Extract the [X, Y] coordinate from the center of the cell holding the provided text.  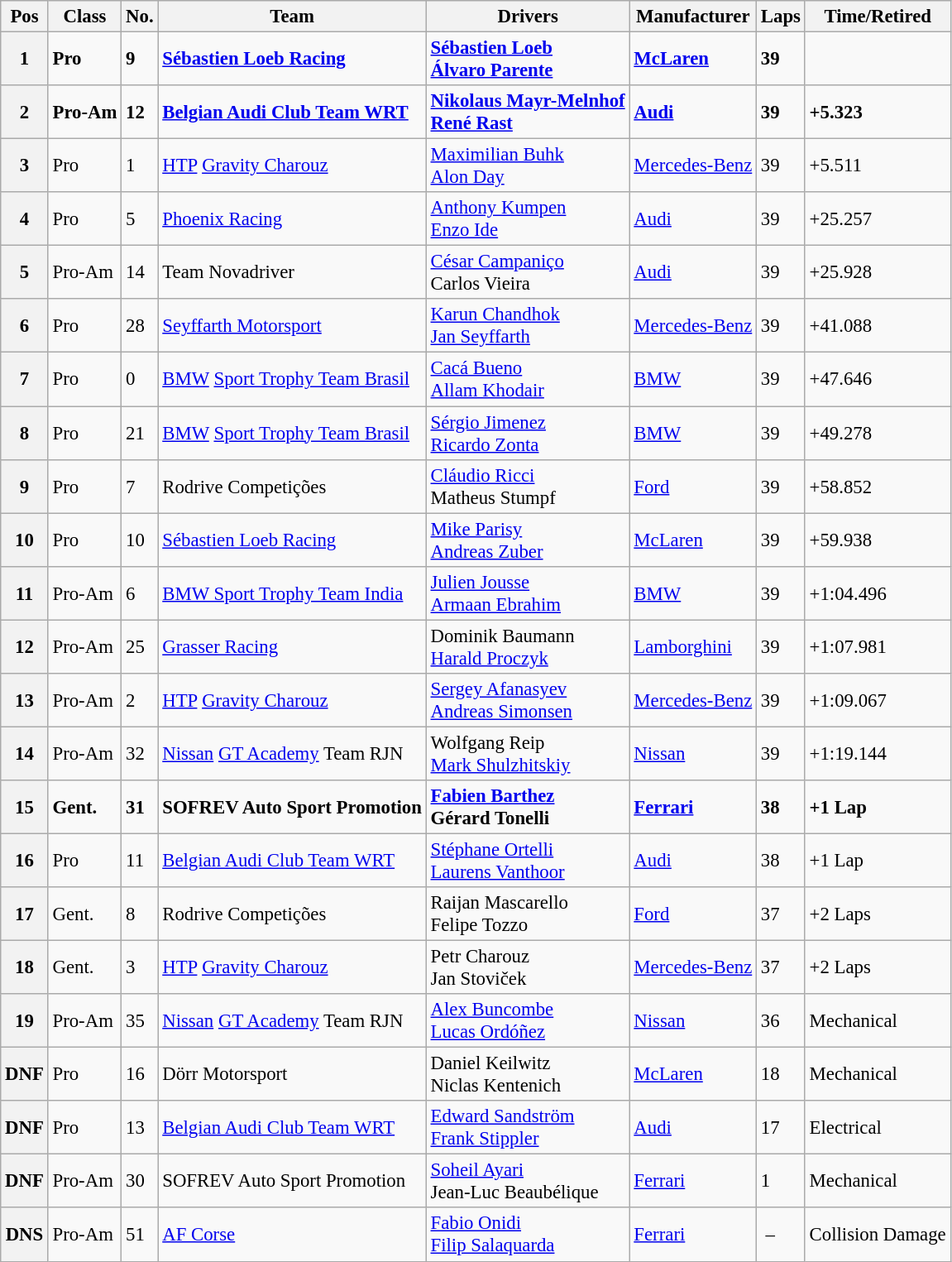
+1:19.144 [878, 753]
36 [781, 1021]
Pos [25, 17]
Collision Damage [878, 1235]
Mike Parisy Andreas Zuber [528, 540]
Karun Chandhok Jan Seyffarth [528, 326]
Petr Charouz Jan Stoviček [528, 968]
+1:04.496 [878, 593]
+5.511 [878, 166]
+5.323 [878, 113]
Class [84, 17]
30 [140, 1182]
+49.278 [878, 434]
+1:09.067 [878, 700]
Drivers [528, 17]
César Campaniço Carlos Vieira [528, 273]
Time/Retired [878, 17]
Grasser Racing [292, 647]
BMW Sport Trophy Team India [292, 593]
Fabien Barthez Gérard Tonelli [528, 808]
+41.088 [878, 326]
Laps [781, 17]
35 [140, 1021]
+25.257 [878, 218]
Sergey Afanasyev Andreas Simonsen [528, 700]
+58.852 [878, 487]
Manufacturer [693, 17]
21 [140, 434]
0 [140, 379]
Dominik Baumann Harald Proczyk [528, 647]
Wolfgang Reip Mark Shulzhitskiy [528, 753]
Alex Buncombe Lucas Ordóñez [528, 1021]
Julien Jousse Armaan Ebrahim [528, 593]
Cláudio Ricci Matheus Stumpf [528, 487]
15 [25, 808]
Phoenix Racing [292, 218]
31 [140, 808]
Cacá Bueno Allam Khodair [528, 379]
Anthony Kumpen Enzo Ide [528, 218]
Lamborghini [693, 647]
Maximilian Buhk Alon Day [528, 166]
– [781, 1235]
Dörr Motorsport [292, 1074]
AF Corse [292, 1235]
4 [25, 218]
Sérgio Jimenez Ricardo Zonta [528, 434]
DNS [25, 1235]
Seyffarth Motorsport [292, 326]
28 [140, 326]
+59.938 [878, 540]
19 [25, 1021]
Team [292, 17]
+47.646 [878, 379]
Stéphane Ortelli Laurens Vanthoor [528, 861]
Edward Sandström Frank Stippler [528, 1127]
Sébastien Loeb Álvaro Parente [528, 60]
32 [140, 753]
Fabio Onidi Filip Salaquarda [528, 1235]
+25.928 [878, 273]
Soheil Ayari Jean-Luc Beaubélique [528, 1182]
+1:07.981 [878, 647]
25 [140, 647]
Raijan Mascarello Felipe Tozzo [528, 914]
Team Novadriver [292, 273]
Nikolaus Mayr-Melnhof René Rast [528, 113]
No. [140, 17]
Electrical [878, 1127]
51 [140, 1235]
Daniel Keilwitz Niclas Kentenich [528, 1074]
